Capture the cell that displays the provided text and extract its [x, y] central coordinate. 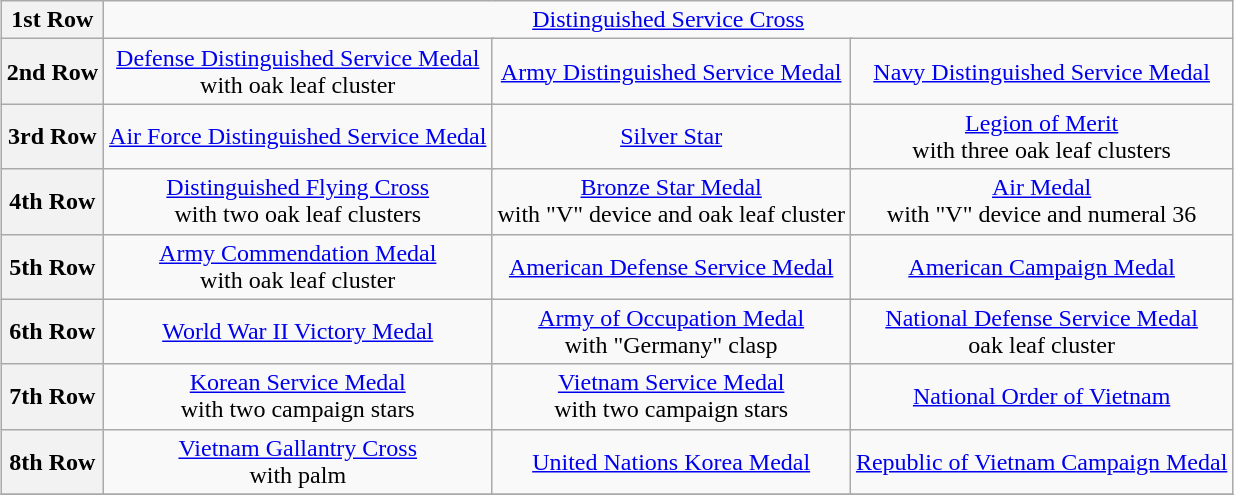
National Order of Vietnam [1041, 396]
Silver Star [672, 136]
1st Row [52, 20]
United Nations Korea Medal [672, 462]
Defense Distinguished Service Medal with oak leaf cluster [298, 72]
Vietnam Gallantry Crosswith palm [298, 462]
World War II Victory Medal [298, 332]
Distinguished Service Cross [668, 20]
Republic of Vietnam Campaign Medal [1041, 462]
National Defense Service Medaloak leaf cluster [1041, 332]
Army Commendation Medalwith oak leaf cluster [298, 266]
4th Row [52, 202]
5th Row [52, 266]
American Defense Service Medal [672, 266]
Army of Occupation Medalwith "Germany" clasp [672, 332]
7th Row [52, 396]
8th Row [52, 462]
6th Row [52, 332]
Air Medalwith "V" device and numeral 36 [1041, 202]
Vietnam Service Medalwith two campaign stars [672, 396]
Korean Service Medalwith two campaign stars [298, 396]
Air Force Distinguished Service Medal [298, 136]
Legion of Meritwith three oak leaf clusters [1041, 136]
3rd Row [52, 136]
2nd Row [52, 72]
American Campaign Medal [1041, 266]
Bronze Star Medalwith "V" device and oak leaf cluster [672, 202]
Navy Distinguished Service Medal [1041, 72]
Army Distinguished Service Medal [672, 72]
Distinguished Flying Crosswith two oak leaf clusters [298, 202]
